Find where the given text appears and provide that cell's center as [x, y] coordinate. 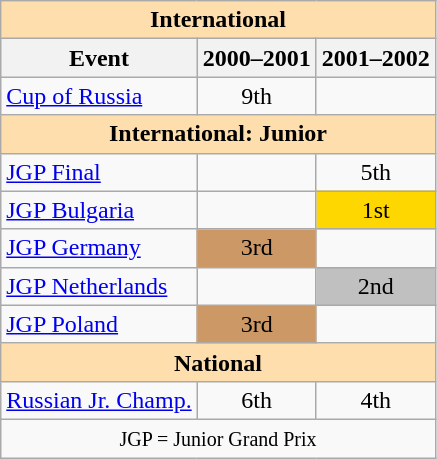
2000–2001 [256, 58]
National [218, 362]
4th [376, 400]
Event [99, 58]
JGP Bulgaria [99, 210]
Russian Jr. Champ. [99, 400]
6th [256, 400]
1st [376, 210]
JGP Poland [99, 324]
JGP Netherlands [99, 286]
International: Junior [218, 134]
Cup of Russia [99, 96]
2001–2002 [376, 58]
JGP Germany [99, 248]
5th [376, 172]
JGP = Junior Grand Prix [218, 438]
2nd [376, 286]
International [218, 20]
9th [256, 96]
JGP Final [99, 172]
